Scan for the cell matching the given text and deliver its [X, Y] coordinate at center. 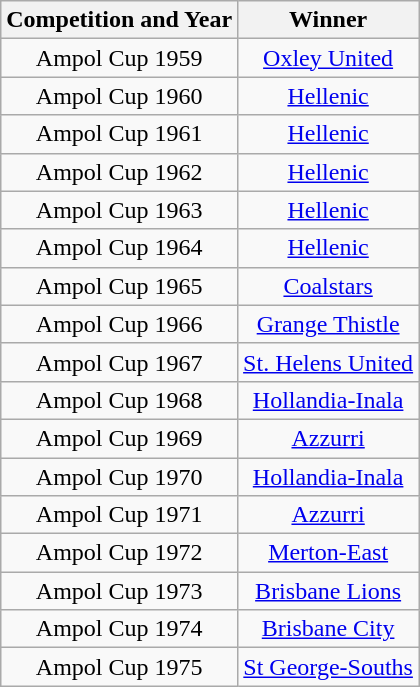
Ampol Cup 1971 [120, 515]
Ampol Cup 1970 [120, 477]
Grange Thistle [328, 324]
Ampol Cup 1973 [120, 591]
Brisbane City [328, 629]
Coalstars [328, 286]
Ampol Cup 1974 [120, 629]
Ampol Cup 1969 [120, 438]
Brisbane Lions [328, 591]
Ampol Cup 1963 [120, 210]
Ampol Cup 1975 [120, 667]
Ampol Cup 1959 [120, 58]
Ampol Cup 1967 [120, 362]
Ampol Cup 1968 [120, 400]
St. Helens United [328, 362]
Ampol Cup 1964 [120, 248]
St George-Souths [328, 667]
Ampol Cup 1972 [120, 553]
Ampol Cup 1965 [120, 286]
Merton-East [328, 553]
Ampol Cup 1961 [120, 134]
Ampol Cup 1962 [120, 172]
Ampol Cup 1966 [120, 324]
Competition and Year [120, 20]
Ampol Cup 1960 [120, 96]
Oxley United [328, 58]
Winner [328, 20]
